Find where the given text appears and provide that cell's center as [x, y] coordinate. 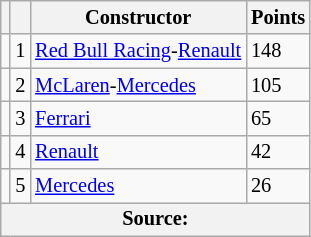
Ferrari [138, 118]
26 [278, 186]
42 [278, 152]
1 [20, 51]
McLaren-Mercedes [138, 85]
3 [20, 118]
Points [278, 17]
5 [20, 186]
Red Bull Racing-Renault [138, 51]
Mercedes [138, 186]
Renault [138, 152]
Source: [156, 219]
148 [278, 51]
2 [20, 85]
4 [20, 152]
105 [278, 85]
65 [278, 118]
Constructor [138, 17]
